Identify which cell holds the provided text, then report its [x, y] central coordinate. 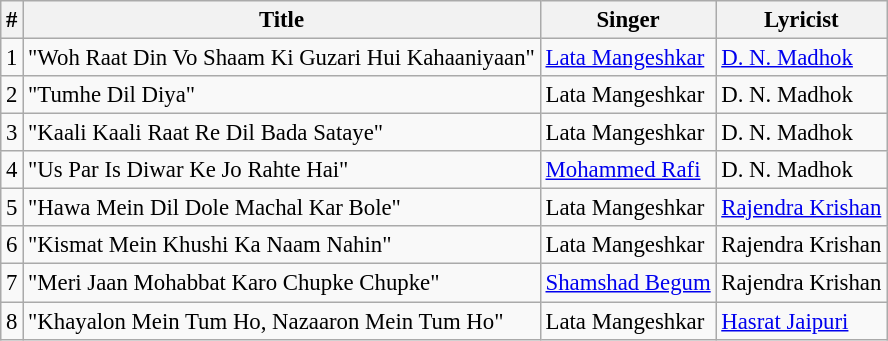
4 [12, 170]
3 [12, 133]
"Kismat Mein Khushi Ka Naam Nahin" [282, 245]
Shamshad Begum [628, 283]
Hasrat Jaipuri [802, 321]
"Khayalon Mein Tum Ho, Nazaaron Mein Tum Ho" [282, 321]
"Meri Jaan Mohabbat Karo Chupke Chupke" [282, 283]
"Us Par Is Diwar Ke Jo Rahte Hai" [282, 170]
2 [12, 95]
"Hawa Mein Dil Dole Machal Kar Bole" [282, 208]
"Kaali Kaali Raat Re Dil Bada Sataye" [282, 133]
"Woh Raat Din Vo Shaam Ki Guzari Hui Kahaaniyaan" [282, 58]
1 [12, 58]
8 [12, 321]
"Tumhe Dil Diya" [282, 95]
Lyricist [802, 20]
6 [12, 245]
Title [282, 20]
# [12, 20]
7 [12, 283]
Mohammed Rafi [628, 170]
5 [12, 208]
Singer [628, 20]
